Return the (X, Y) coordinate for the center point of the cell that contains the specified text.  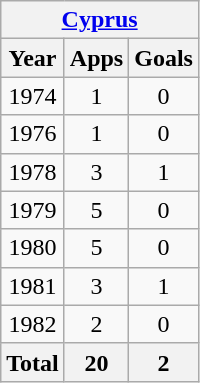
Apps (96, 58)
1976 (33, 134)
1982 (33, 324)
1980 (33, 248)
Year (33, 58)
Goals (164, 58)
20 (96, 362)
Total (33, 362)
1974 (33, 96)
1978 (33, 172)
Cyprus (100, 20)
1981 (33, 286)
1979 (33, 210)
